Return the (X, Y) coordinate for the center point of the cell that contains the specified text.  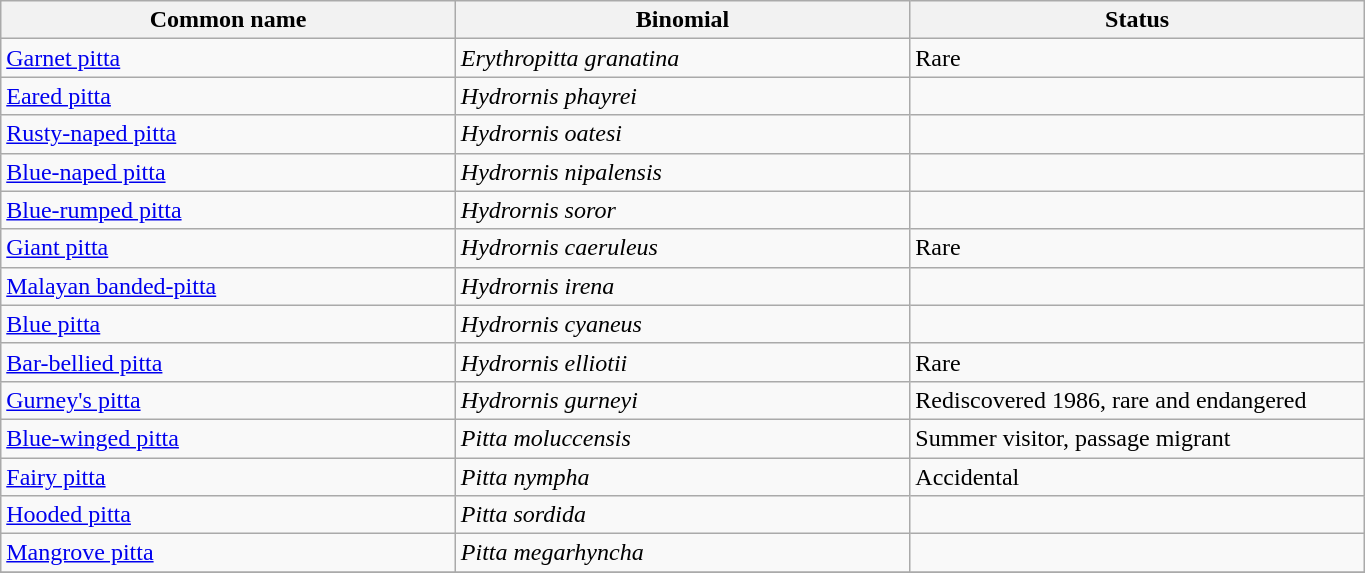
Blue-naped pitta (228, 172)
Hydrornis irena (682, 286)
Hydrornis soror (682, 210)
Hydrornis nipalensis (682, 172)
Accidental (1138, 477)
Fairy pitta (228, 477)
Pitta nympha (682, 477)
Common name (228, 20)
Hydrornis phayrei (682, 96)
Pitta megarhyncha (682, 553)
Giant pitta (228, 248)
Blue pitta (228, 324)
Binomial (682, 20)
Summer visitor, passage migrant (1138, 438)
Erythropitta granatina (682, 58)
Malayan banded-pitta (228, 286)
Blue-winged pitta (228, 438)
Hydrornis caeruleus (682, 248)
Blue-rumped pitta (228, 210)
Bar-bellied pitta (228, 362)
Hydrornis elliotii (682, 362)
Rusty-naped pitta (228, 134)
Garnet pitta (228, 58)
Eared pitta (228, 96)
Pitta sordida (682, 515)
Rediscovered 1986, rare and endangered (1138, 400)
Pitta moluccensis (682, 438)
Mangrove pitta (228, 553)
Hydrornis gurneyi (682, 400)
Status (1138, 20)
Gurney's pitta (228, 400)
Hydrornis oatesi (682, 134)
Hydrornis cyaneus (682, 324)
Hooded pitta (228, 515)
